From the cell containing the given text, extract its center point as (X, Y) coordinate. 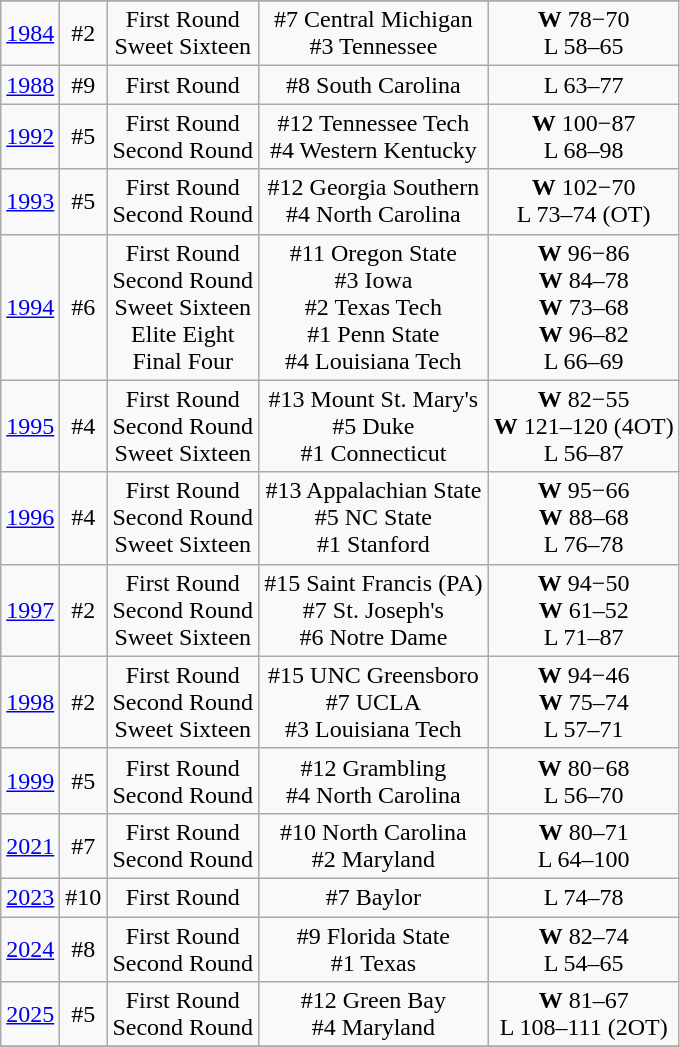
#13 Mount St. Mary's#5 Duke#1 Connecticut (374, 426)
2023 (30, 897)
1992 (30, 136)
#12 Grambling#4 North Carolina (374, 780)
#15 Saint Francis (PA)#7 St. Joseph's#6 Notre Dame (374, 610)
W 81–67L 108–111 (2OT) (584, 1014)
W 80−68L 56–70 (584, 780)
#15 UNC Greensboro#7 UCLA#3 Louisiana Tech (374, 702)
W 102−70L 73–74 (OT) (584, 202)
1984 (30, 34)
#7 Central Michigan#3 Tennessee (374, 34)
1988 (30, 85)
#10 North Carolina#2 Maryland (374, 846)
1995 (30, 426)
First RoundSecond RoundSweet SixteenElite EightFinal Four (183, 307)
L 74–78 (584, 897)
1993 (30, 202)
2025 (30, 1014)
#13 Appalachian State#5 NC State#1 Stanford (374, 518)
W 82−55W 121–120 (4OT)L 56–87 (584, 426)
W 78−70L 58–65 (584, 34)
#8 South Carolina (374, 85)
#12 Georgia Southern#4 North Carolina (374, 202)
W 100−87L 68–98 (584, 136)
#10 (84, 897)
W 80–71L 64–100 (584, 846)
W 94−50W 61–52L 71–87 (584, 610)
First RoundSweet Sixteen (183, 34)
1997 (30, 610)
#7 (84, 846)
2024 (30, 948)
W 94−46W 75–74L 57–71 (584, 702)
L 63–77 (584, 85)
#9 Florida State#1 Texas (374, 948)
#9 (84, 85)
W 96−86W 84–78W 73–68W 96–82L 66–69 (584, 307)
1994 (30, 307)
#6 (84, 307)
#11 Oregon State#3 Iowa#2 Texas Tech#1 Penn State#4 Louisiana Tech (374, 307)
2021 (30, 846)
#8 (84, 948)
W 82–74L 54–65 (584, 948)
1996 (30, 518)
W 95−66W 88–68L 76–78 (584, 518)
#12 Tennessee Tech#4 Western Kentucky (374, 136)
#12 Green Bay#4 Maryland (374, 1014)
1998 (30, 702)
1999 (30, 780)
#7 Baylor (374, 897)
